Find where the given text appears and provide that cell's center as (X, Y) coordinate. 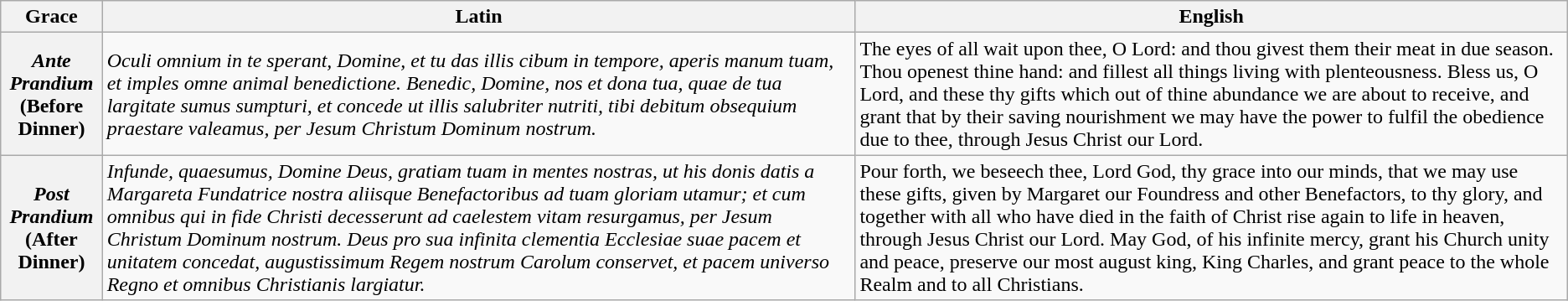
Grace (52, 17)
Latin (479, 17)
Ante Prandium(Before Dinner) (52, 94)
Post Prandium(After Dinner) (52, 228)
English (1211, 17)
